Detect which cell encompasses the target text, then output its [X, Y] center coordinate. 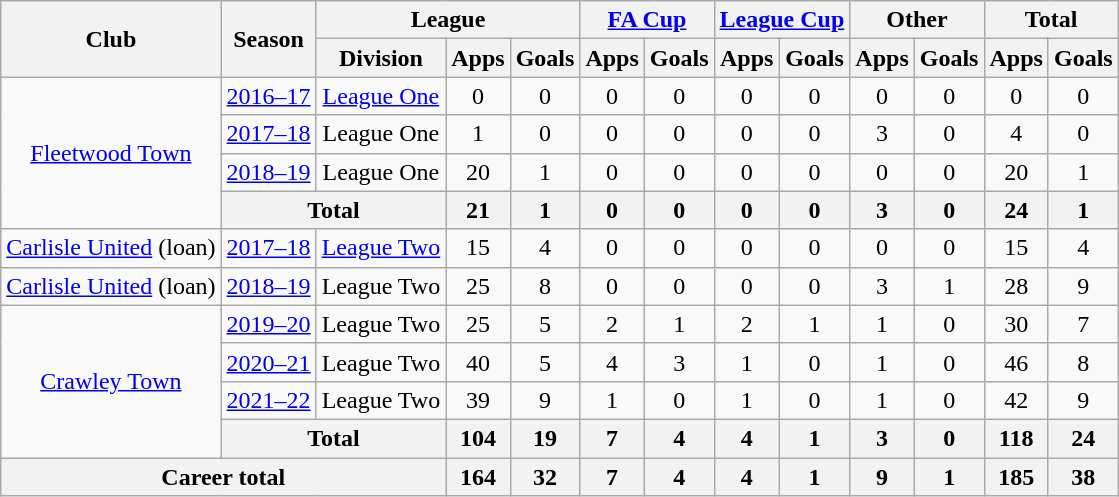
19 [545, 438]
Fleetwood Town [111, 153]
185 [1016, 477]
2016–17 [268, 96]
104 [478, 438]
164 [478, 477]
46 [1016, 362]
42 [1016, 400]
28 [1016, 286]
118 [1016, 438]
21 [478, 210]
2020–21 [268, 362]
Club [111, 39]
Other [917, 20]
2019–20 [268, 324]
League [448, 20]
40 [478, 362]
32 [545, 477]
39 [478, 400]
38 [1083, 477]
League Cup [782, 20]
30 [1016, 324]
Career total [224, 477]
2021–22 [268, 400]
Division [381, 58]
FA Cup [647, 20]
Crawley Town [111, 381]
Season [268, 39]
